Output the (x, y) coordinate of the center of the cell containing the given text.  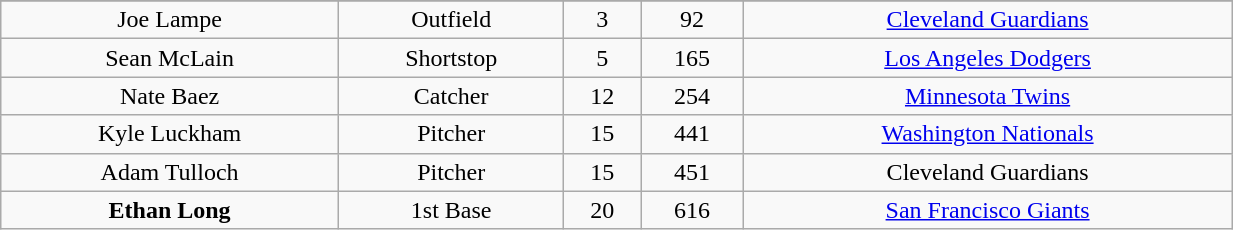
Sean McLain (170, 58)
92 (692, 20)
Ethan Long (170, 210)
Minnesota Twins (988, 96)
Kyle Luckham (170, 134)
441 (692, 134)
165 (692, 58)
616 (692, 210)
12 (602, 96)
Shortstop (450, 58)
San Francisco Giants (988, 210)
Outfield (450, 20)
Washington Nationals (988, 134)
Los Angeles Dodgers (988, 58)
1st Base (450, 210)
3 (602, 20)
451 (692, 172)
Catcher (450, 96)
Joe Lampe (170, 20)
20 (602, 210)
Nate Baez (170, 96)
254 (692, 96)
Adam Tulloch (170, 172)
5 (602, 58)
